Return (X, Y) of the center of cell containing provided text 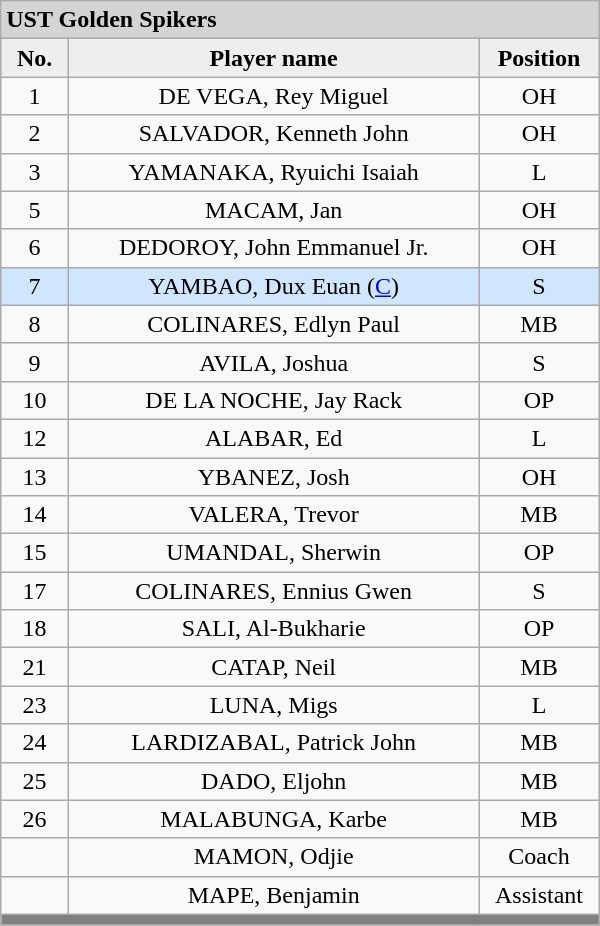
26 (35, 819)
8 (35, 324)
18 (35, 629)
DEDOROY, John Emmanuel Jr. (274, 248)
ALABAR, Ed (274, 438)
Position (539, 58)
15 (35, 553)
13 (35, 477)
1 (35, 96)
YBANEZ, Josh (274, 477)
DE LA NOCHE, Jay Rack (274, 400)
MACAM, Jan (274, 210)
6 (35, 248)
17 (35, 591)
14 (35, 515)
MAMON, Odjie (274, 857)
25 (35, 781)
LARDIZABAL, Patrick John (274, 743)
Assistant (539, 895)
MAPE, Benjamin (274, 895)
5 (35, 210)
COLINARES, Edlyn Paul (274, 324)
AVILA, Joshua (274, 362)
Coach (539, 857)
10 (35, 400)
UMANDAL, Sherwin (274, 553)
UST Golden Spikers (300, 20)
21 (35, 667)
DADO, Eljohn (274, 781)
7 (35, 286)
Player name (274, 58)
SALVADOR, Kenneth John (274, 134)
3 (35, 172)
YAMANAKA, Ryuichi Isaiah (274, 172)
12 (35, 438)
SALI, Al-Bukharie (274, 629)
LUNA, Migs (274, 705)
9 (35, 362)
VALERA, Trevor (274, 515)
No. (35, 58)
24 (35, 743)
MALABUNGA, Karbe (274, 819)
23 (35, 705)
CATAP, Neil (274, 667)
COLINARES, Ennius Gwen (274, 591)
2 (35, 134)
DE VEGA, Rey Miguel (274, 96)
YAMBAO, Dux Euan (C) (274, 286)
